For the text-containing cell, return its midpoint in [X, Y] coordinate format. 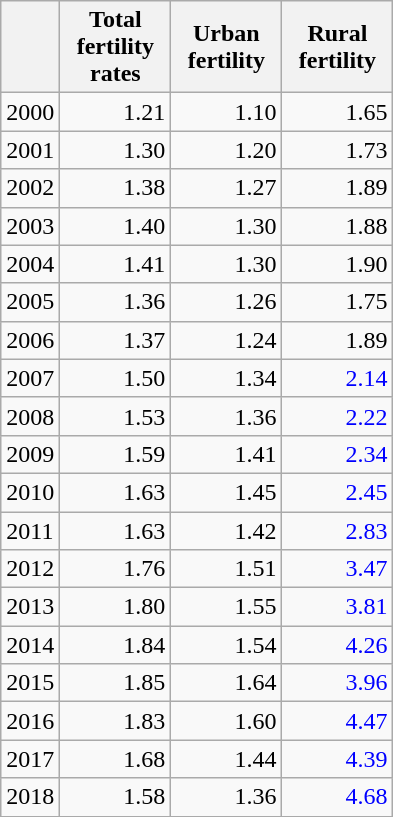
2004 [30, 264]
2002 [30, 188]
2005 [30, 302]
2011 [30, 531]
2.83 [338, 531]
2012 [30, 569]
2001 [30, 150]
1.20 [226, 150]
2009 [30, 454]
1.75 [338, 302]
1.76 [116, 569]
1.50 [116, 378]
1.88 [338, 226]
2.22 [338, 416]
1.85 [116, 683]
2008 [30, 416]
1.58 [116, 797]
2006 [30, 340]
1.84 [116, 645]
3.96 [338, 683]
1.38 [116, 188]
2013 [30, 607]
1.24 [226, 340]
2010 [30, 492]
1.65 [338, 112]
1.40 [116, 226]
Urban fertility [226, 47]
1.60 [226, 721]
1.37 [116, 340]
1.45 [226, 492]
4.39 [338, 759]
2007 [30, 378]
1.27 [226, 188]
Total fertility rates [116, 47]
3.47 [338, 569]
1.90 [338, 264]
2000 [30, 112]
4.26 [338, 645]
2.45 [338, 492]
1.54 [226, 645]
2015 [30, 683]
1.10 [226, 112]
1.26 [226, 302]
2014 [30, 645]
2.14 [338, 378]
3.81 [338, 607]
2.34 [338, 454]
2018 [30, 797]
1.55 [226, 607]
1.59 [116, 454]
4.47 [338, 721]
1.83 [116, 721]
1.68 [116, 759]
1.44 [226, 759]
2017 [30, 759]
1.21 [116, 112]
1.51 [226, 569]
1.42 [226, 531]
2003 [30, 226]
Rural fertility [338, 47]
1.53 [116, 416]
1.73 [338, 150]
1.64 [226, 683]
1.80 [116, 607]
1.34 [226, 378]
2016 [30, 721]
4.68 [338, 797]
